From the cell containing the given text, extract its center point as (x, y) coordinate. 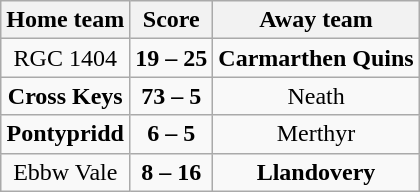
RGC 1404 (66, 58)
Away team (316, 20)
Ebbw Vale (66, 172)
Cross Keys (66, 96)
19 – 25 (172, 58)
6 – 5 (172, 134)
Pontypridd (66, 134)
Merthyr (316, 134)
8 – 16 (172, 172)
Carmarthen Quins (316, 58)
Neath (316, 96)
73 – 5 (172, 96)
Score (172, 20)
Home team (66, 20)
Llandovery (316, 172)
